Find where the given text appears and provide that cell's center as (X, Y) coordinate. 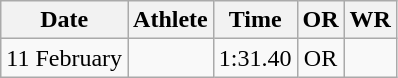
WR (370, 20)
11 February (64, 58)
Athlete (171, 20)
Time (255, 20)
Date (64, 20)
1:31.40 (255, 58)
